Capture the cell that displays the provided text and extract its (x, y) central coordinate. 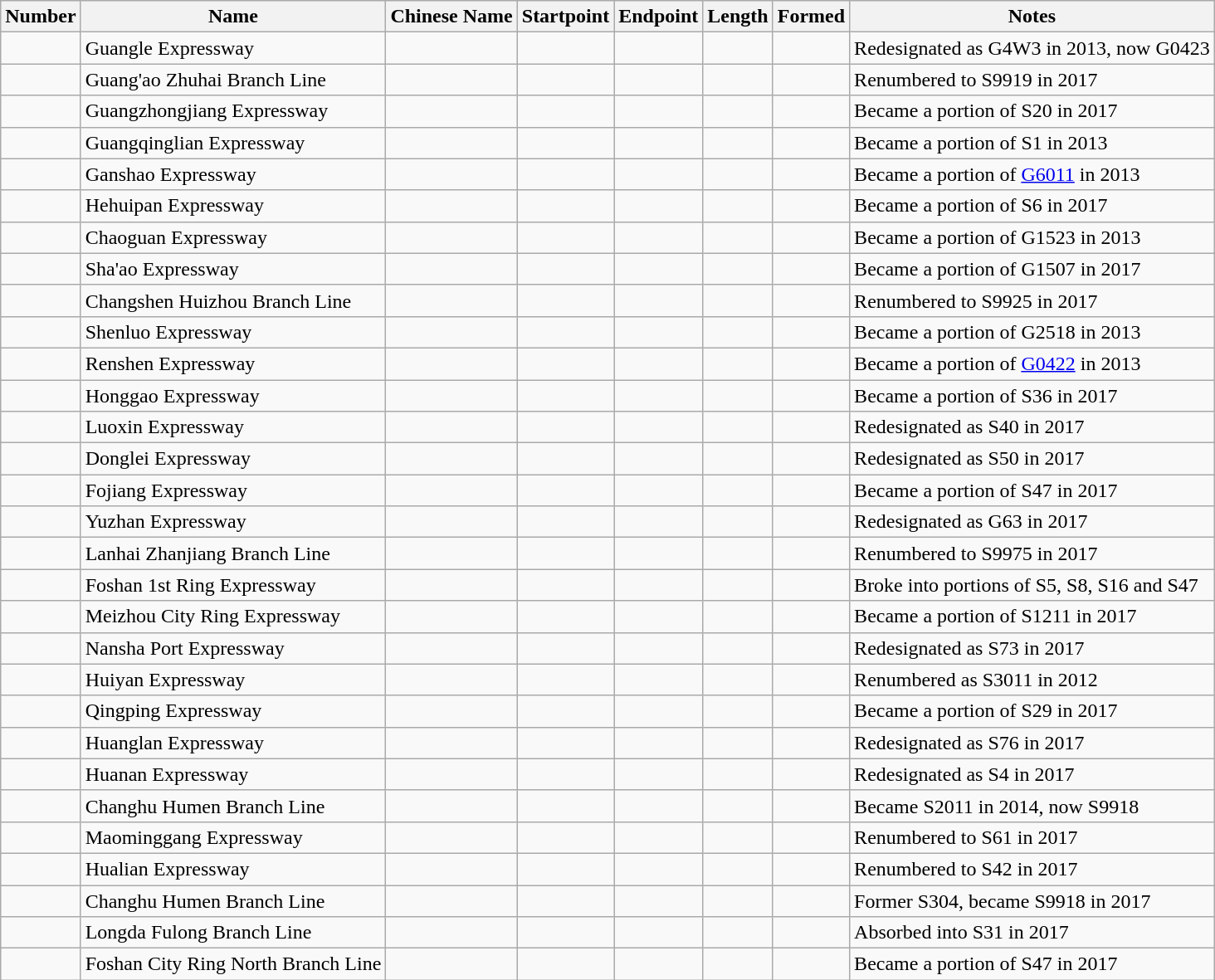
Became a portion of G1507 in 2017 (1032, 269)
Maominggang Expressway (233, 837)
Redesignated as G4W3 in 2013, now G0423 (1032, 48)
Huanan Expressway (233, 774)
Meizhou City Ring Expressway (233, 617)
Renumbered as S3011 in 2012 (1032, 680)
Renumbered to S61 in 2017 (1032, 837)
Foshan City Ring North Branch Line (233, 964)
Hehuipan Expressway (233, 206)
Longda Fulong Branch Line (233, 933)
Redesignated as S76 in 2017 (1032, 743)
Guangqinglian Expressway (233, 143)
Chaoguan Expressway (233, 237)
Became a portion of G2518 in 2013 (1032, 332)
Broke into portions of S5, S8, S16 and S47 (1032, 585)
Formed (811, 17)
Ganshao Expressway (233, 174)
Became a portion of G0422 in 2013 (1032, 363)
Redesignated as S50 in 2017 (1032, 459)
Number (41, 17)
Length (738, 17)
Renumbered to S9919 in 2017 (1032, 80)
Sha'ao Expressway (233, 269)
Startpoint (565, 17)
Absorbed into S31 in 2017 (1032, 933)
Became a portion of S1 in 2013 (1032, 143)
Changshen Huizhou Branch Line (233, 300)
Honggao Expressway (233, 396)
Huanglan Expressway (233, 743)
Became a portion of S36 in 2017 (1032, 396)
Redesignated as G63 in 2017 (1032, 522)
Renumbered to S9975 in 2017 (1032, 553)
Yuzhan Expressway (233, 522)
Shenluo Expressway (233, 332)
Redesignated as S73 in 2017 (1032, 648)
Huiyan Expressway (233, 680)
Renumbered to S9925 in 2017 (1032, 300)
Redesignated as S4 in 2017 (1032, 774)
Became a portion of G1523 in 2013 (1032, 237)
Lanhai Zhanjiang Branch Line (233, 553)
Became a portion of S29 in 2017 (1032, 711)
Name (233, 17)
Guang'ao Zhuhai Branch Line (233, 80)
Fojiang Expressway (233, 490)
Became a portion of S20 in 2017 (1032, 111)
Luoxin Expressway (233, 427)
Donglei Expressway (233, 459)
Former S304, became S9918 in 2017 (1032, 900)
Became S2011 in 2014, now S9918 (1032, 806)
Guangzhongjiang Expressway (233, 111)
Became a portion of G6011 in 2013 (1032, 174)
Renshen Expressway (233, 363)
Endpoint (659, 17)
Qingping Expressway (233, 711)
Became a portion of S1211 in 2017 (1032, 617)
Chinese Name (451, 17)
Notes (1032, 17)
Guangle Expressway (233, 48)
Foshan 1st Ring Expressway (233, 585)
Redesignated as S40 in 2017 (1032, 427)
Became a portion of S6 in 2017 (1032, 206)
Nansha Port Expressway (233, 648)
Hualian Expressway (233, 869)
Renumbered to S42 in 2017 (1032, 869)
